Return the [x, y] coordinate for the center point of the cell that contains the specified text.  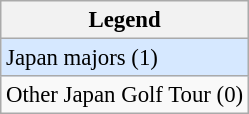
Japan majors (1) [125, 58]
Other Japan Golf Tour (0) [125, 95]
Legend [125, 20]
